From the cell containing the given text, extract its center point as [x, y] coordinate. 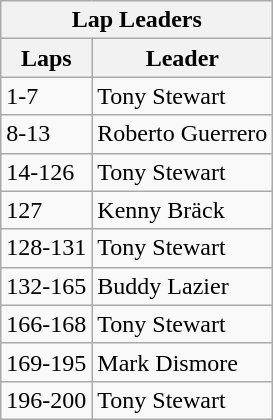
14-126 [46, 172]
Buddy Lazier [182, 286]
Leader [182, 58]
Laps [46, 58]
127 [46, 210]
166-168 [46, 324]
132-165 [46, 286]
1-7 [46, 96]
Kenny Bräck [182, 210]
128-131 [46, 248]
Roberto Guerrero [182, 134]
169-195 [46, 362]
Mark Dismore [182, 362]
8-13 [46, 134]
196-200 [46, 400]
Lap Leaders [137, 20]
